Determine the (x, y) coordinate at the center of the cell enclosing the given text.  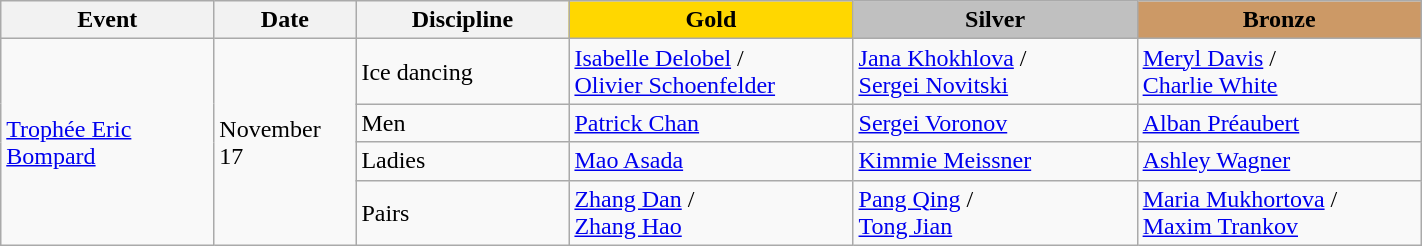
Ladies (462, 161)
Date (285, 20)
Men (462, 123)
Discipline (462, 20)
Mao Asada (711, 161)
Meryl Davis / Charlie White (1279, 72)
Jana Khokhlova / Sergei Novitski (995, 72)
Pairs (462, 212)
Maria Mukhortova / Maxim Trankov (1279, 212)
Silver (995, 20)
Event (108, 20)
Sergei Voronov (995, 123)
Alban Préaubert (1279, 123)
Kimmie Meissner (995, 161)
Trophée Eric Bompard (108, 142)
Pang Qing / Tong Jian (995, 212)
Zhang Dan / Zhang Hao (711, 212)
Patrick Chan (711, 123)
Isabelle Delobel / Olivier Schoenfelder (711, 72)
Ashley Wagner (1279, 161)
November 17 (285, 142)
Ice dancing (462, 72)
Gold (711, 20)
Bronze (1279, 20)
